Detect which cell encompasses the target text, then output its (X, Y) center coordinate. 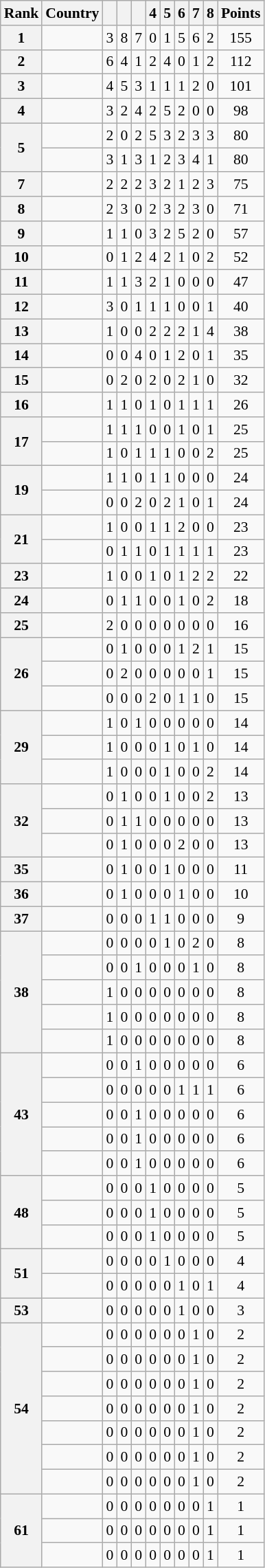
71 (241, 209)
112 (241, 62)
Country (72, 13)
48 (22, 1212)
18 (241, 601)
101 (241, 87)
36 (22, 895)
29 (22, 748)
17 (22, 441)
12 (22, 307)
54 (22, 1409)
61 (22, 1531)
Points (241, 13)
37 (22, 919)
Rank (22, 13)
52 (241, 258)
47 (241, 282)
57 (241, 234)
21 (22, 539)
53 (22, 1310)
22 (241, 576)
51 (22, 1274)
155 (241, 38)
40 (241, 307)
75 (241, 185)
19 (22, 491)
43 (22, 1115)
98 (241, 111)
